Provide the (x, y) coordinate of the cell's center where the given text is located.  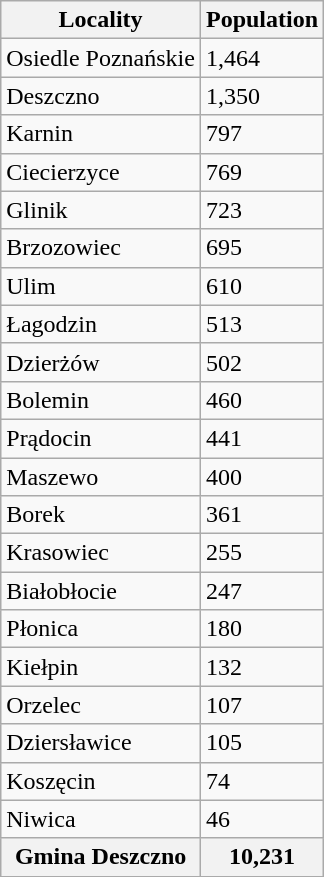
513 (262, 324)
46 (262, 819)
255 (262, 553)
460 (262, 400)
769 (262, 172)
Płonica (101, 629)
Dziersławice (101, 743)
105 (262, 743)
Krasowiec (101, 553)
247 (262, 591)
Borek (101, 515)
Gmina Deszczno (101, 857)
Prądocin (101, 438)
74 (262, 781)
Orzelec (101, 705)
Glinik (101, 210)
Karnin (101, 134)
Łagodzin (101, 324)
Kiełpin (101, 667)
180 (262, 629)
797 (262, 134)
400 (262, 477)
Deszczno (101, 96)
Niwica (101, 819)
1,350 (262, 96)
Bolemin (101, 400)
Brzozowiec (101, 248)
Ulim (101, 286)
610 (262, 286)
Ciecierzyce (101, 172)
1,464 (262, 58)
10,231 (262, 857)
723 (262, 210)
Maszewo (101, 477)
Białobłocie (101, 591)
Locality (101, 20)
502 (262, 362)
695 (262, 248)
Population (262, 20)
Dzierżów (101, 362)
107 (262, 705)
361 (262, 515)
132 (262, 667)
Koszęcin (101, 781)
Osiedle Poznańskie (101, 58)
441 (262, 438)
